Identify which cell holds the provided text, then report its (x, y) central coordinate. 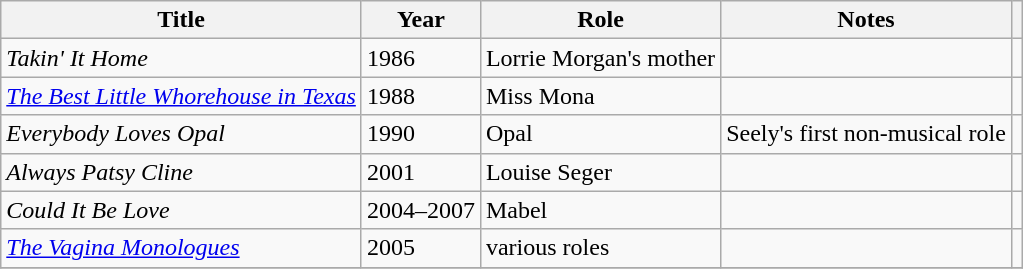
various roles (600, 248)
1988 (420, 96)
Takin' It Home (182, 58)
Mabel (600, 210)
2001 (420, 172)
2004–2007 (420, 210)
Role (600, 20)
Year (420, 20)
Title (182, 20)
1990 (420, 134)
Miss Mona (600, 96)
Seely's first non-musical role (866, 134)
Everybody Loves Opal (182, 134)
Notes (866, 20)
Louise Seger (600, 172)
Lorrie Morgan's mother (600, 58)
The Vagina Monologues (182, 248)
Always Patsy Cline (182, 172)
The Best Little Whorehouse in Texas (182, 96)
2005 (420, 248)
Opal (600, 134)
Could It Be Love (182, 210)
1986 (420, 58)
